Return (x, y) of the center of cell containing provided text 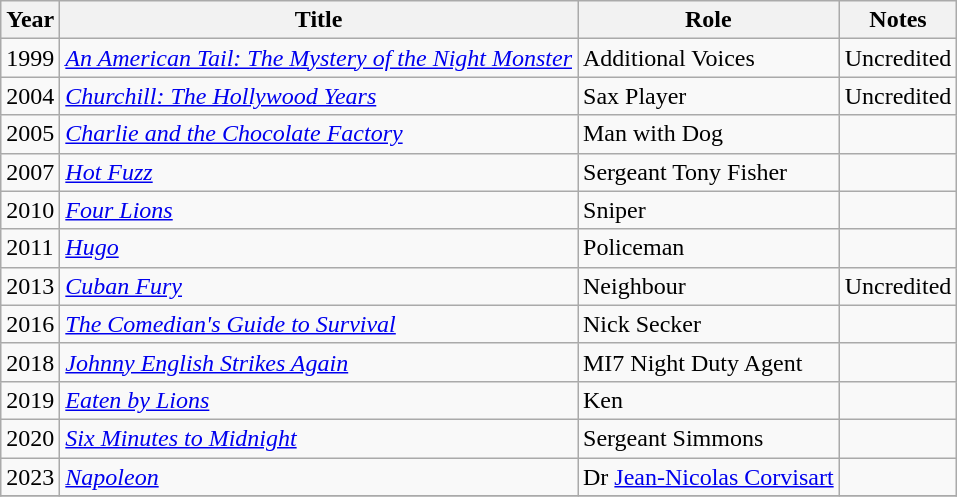
2020 (30, 438)
Man with Dog (709, 134)
2013 (30, 286)
Notes (898, 20)
2005 (30, 134)
An American Tail: The Mystery of the Night Monster (319, 58)
2018 (30, 362)
2007 (30, 172)
Dr Jean-Nicolas Corvisart (709, 477)
Napoleon (319, 477)
Title (319, 20)
Eaten by Lions (319, 400)
Additional Voices (709, 58)
Hot Fuzz (319, 172)
Sergeant Tony Fisher (709, 172)
Johnny English Strikes Again (319, 362)
Policeman (709, 248)
2023 (30, 477)
Six Minutes to Midnight (319, 438)
Sergeant Simmons (709, 438)
Sax Player (709, 96)
Charlie and the Chocolate Factory (319, 134)
Year (30, 20)
Role (709, 20)
2016 (30, 324)
Neighbour (709, 286)
2011 (30, 248)
Nick Secker (709, 324)
Four Lions (319, 210)
2010 (30, 210)
The Comedian's Guide to Survival (319, 324)
2004 (30, 96)
MI7 Night Duty Agent (709, 362)
Ken (709, 400)
Hugo (319, 248)
Cuban Fury (319, 286)
2019 (30, 400)
Sniper (709, 210)
Churchill: The Hollywood Years (319, 96)
1999 (30, 58)
